Determine the [X, Y] coordinate at the center of the cell enclosing the given text.  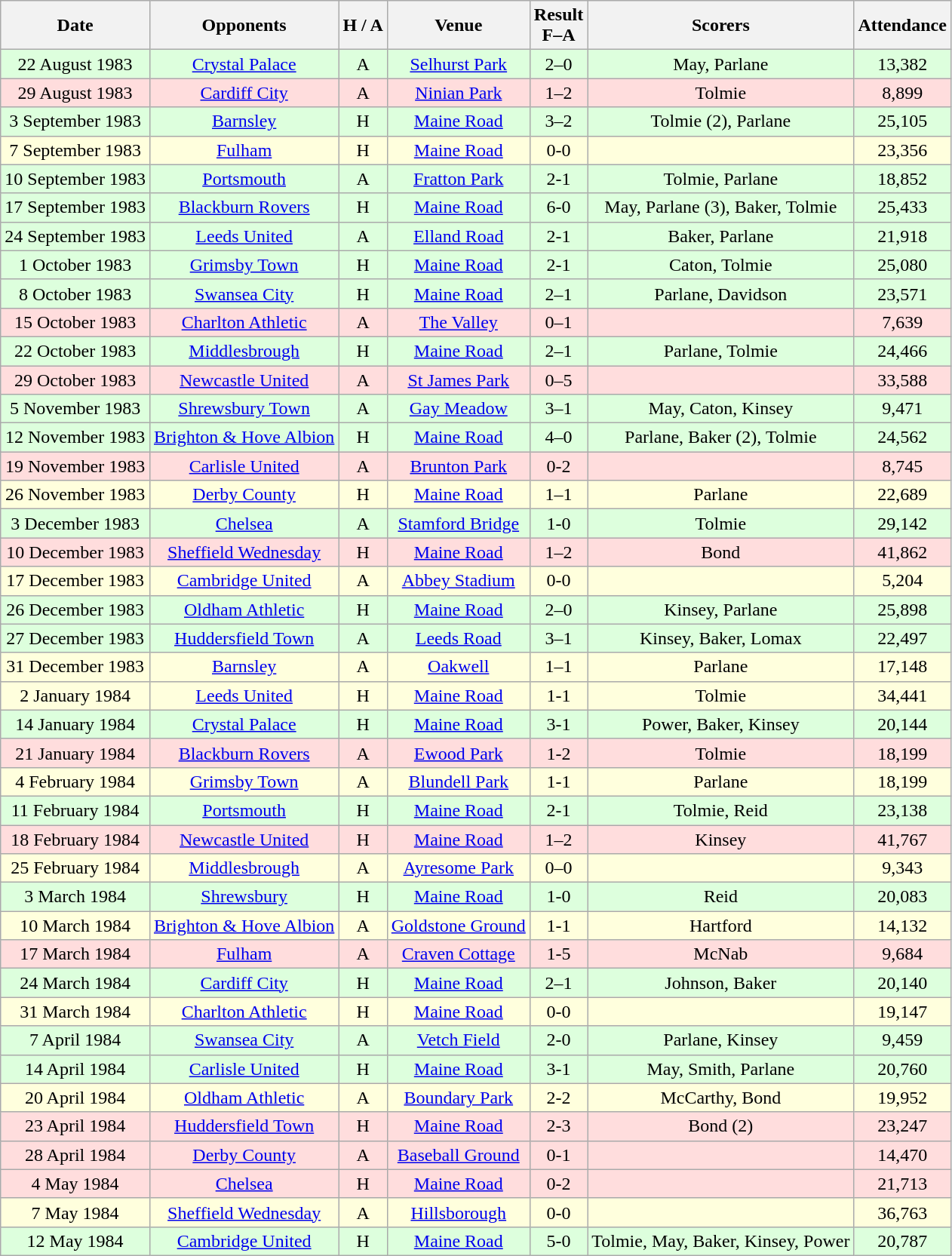
May, Parlane [721, 64]
0–0 [558, 868]
Fratton Park [459, 179]
20 April 1984 [75, 1098]
Parlane, Kinsey [721, 1040]
17 September 1983 [75, 207]
Blundell Park [459, 782]
26 November 1983 [75, 495]
Shrewsbury [244, 897]
4 February 1984 [75, 782]
9,459 [902, 1040]
27 December 1983 [75, 638]
14,132 [902, 926]
20,144 [902, 724]
2-0 [558, 1040]
Goldstone Ground [459, 926]
7 September 1983 [75, 150]
22,497 [902, 638]
Attendance [902, 26]
3 September 1983 [75, 121]
Reid [721, 897]
8,745 [902, 466]
22 October 1983 [75, 351]
5,204 [902, 581]
Shrewsbury Town [244, 409]
St James Park [459, 379]
24,562 [902, 438]
14,470 [902, 1155]
Tolmie, Reid [721, 810]
12 November 1983 [75, 438]
9,343 [902, 868]
Baseball Ground [459, 1155]
1-2 [558, 753]
Stamford Bridge [459, 524]
19,952 [902, 1098]
31 March 1984 [75, 1012]
Date [75, 26]
41,862 [902, 552]
34,441 [902, 696]
20,787 [902, 1241]
May, Caton, Kinsey [721, 409]
Johnson, Baker [721, 983]
20,083 [902, 897]
May, Smith, Parlane [721, 1069]
Parlane, Baker (2), Tolmie [721, 438]
Tolmie (2), Parlane [721, 121]
Vetch Field [459, 1040]
36,763 [902, 1212]
8,899 [902, 93]
25,080 [902, 265]
0-1 [558, 1155]
Kinsey, Parlane [721, 610]
13,382 [902, 64]
McCarthy, Bond [721, 1098]
24 March 1984 [75, 983]
Bond [721, 552]
4–0 [558, 438]
29 October 1983 [75, 379]
3–2 [558, 121]
7 April 1984 [75, 1040]
Parlane, Davidson [721, 293]
10 September 1983 [75, 179]
7,639 [902, 322]
29,142 [902, 524]
Craven Cottage [459, 954]
23,247 [902, 1126]
25,898 [902, 610]
23 April 1984 [75, 1126]
25,105 [902, 121]
H / A [363, 26]
3 March 1984 [75, 897]
18,852 [902, 179]
29 August 1983 [75, 93]
23,571 [902, 293]
2-3 [558, 1126]
2 January 1984 [75, 696]
9,471 [902, 409]
Oakwell [459, 667]
24,466 [902, 351]
17 December 1983 [75, 581]
Ewood Park [459, 753]
23,138 [902, 810]
25 February 1984 [75, 868]
McNab [721, 954]
Opponents [244, 26]
41,767 [902, 840]
ResultF–A [558, 26]
22,689 [902, 495]
3 December 1983 [75, 524]
22 August 1983 [75, 64]
33,588 [902, 379]
6-0 [558, 207]
Ninian Park [459, 93]
4 May 1984 [75, 1184]
7 May 1984 [75, 1212]
8 October 1983 [75, 293]
12 May 1984 [75, 1241]
20,140 [902, 983]
0–1 [558, 322]
Bond (2) [721, 1126]
19,147 [902, 1012]
Kinsey, Baker, Lomax [721, 638]
18 February 1984 [75, 840]
28 April 1984 [75, 1155]
Parlane, Tolmie [721, 351]
10 December 1983 [75, 552]
Elland Road [459, 236]
Brunton Park [459, 466]
24 September 1983 [75, 236]
17 March 1984 [75, 954]
9,684 [902, 954]
2-2 [558, 1098]
Selhurst Park [459, 64]
Ayresome Park [459, 868]
21 January 1984 [75, 753]
11 February 1984 [75, 810]
Tolmie, Parlane [721, 179]
15 October 1983 [75, 322]
21,713 [902, 1184]
Gay Meadow [459, 409]
25,433 [902, 207]
Leeds Road [459, 638]
23,356 [902, 150]
14 April 1984 [75, 1069]
10 March 1984 [75, 926]
1 October 1983 [75, 265]
Scorers [721, 26]
26 December 1983 [75, 610]
Abbey Stadium [459, 581]
19 November 1983 [75, 466]
Hartford [721, 926]
31 December 1983 [75, 667]
Power, Baker, Kinsey [721, 724]
May, Parlane (3), Baker, Tolmie [721, 207]
20,760 [902, 1069]
Kinsey [721, 840]
Hillsborough [459, 1212]
The Valley [459, 322]
21,918 [902, 236]
Tolmie, May, Baker, Kinsey, Power [721, 1241]
0–5 [558, 379]
17,148 [902, 667]
5 November 1983 [75, 409]
14 January 1984 [75, 724]
5-0 [558, 1241]
Caton, Tolmie [721, 265]
Venue [459, 26]
Boundary Park [459, 1098]
Baker, Parlane [721, 236]
1-5 [558, 954]
